Pinpoint the cell where the given text exists, returning its (X, Y) midpoint coordinate. 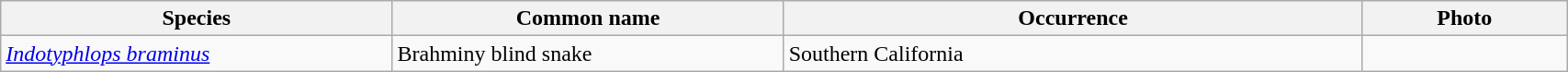
Southern California (1073, 54)
Brahminy blind snake (588, 54)
Photo (1464, 18)
Occurrence (1073, 18)
Indotyphlops braminus (197, 54)
Common name (588, 18)
Species (197, 18)
